Find where the given text appears and provide that cell's center as [x, y] coordinate. 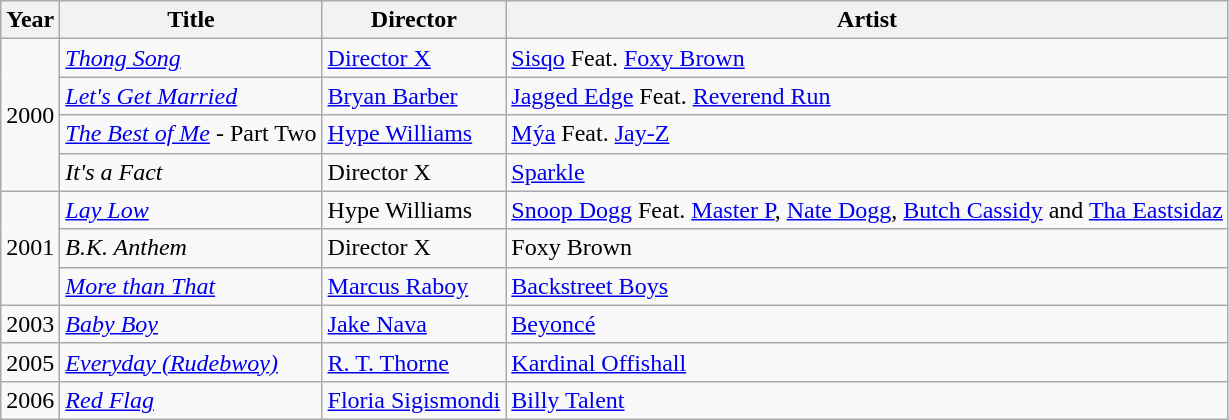
It's a Fact [191, 172]
Mýa Feat. Jay-Z [868, 134]
Title [191, 20]
2005 [30, 362]
Thong Song [191, 58]
B.K. Anthem [191, 248]
Sisqo Feat. Foxy Brown [868, 58]
Jagged Edge Feat. Reverend Run [868, 96]
Backstreet Boys [868, 286]
Beyoncé [868, 324]
R. T. Thorne [414, 362]
Baby Boy [191, 324]
Bryan Barber [414, 96]
Marcus Raboy [414, 286]
Snoop Dogg Feat. Master P, Nate Dogg, Butch Cassidy and Tha Eastsidaz [868, 210]
2001 [30, 248]
Let's Get Married [191, 96]
Billy Talent [868, 400]
Director [414, 20]
More than That [191, 286]
Year [30, 20]
Lay Low [191, 210]
Foxy Brown [868, 248]
Red Flag [191, 400]
2006 [30, 400]
The Best of Me - Part Two [191, 134]
2003 [30, 324]
Everyday (Rudebwoy) [191, 362]
Kardinal Offishall [868, 362]
Sparkle [868, 172]
2000 [30, 115]
Jake Nava [414, 324]
Artist [868, 20]
Floria Sigismondi [414, 400]
